Pinpoint the cell where the given text exists, returning its [X, Y] midpoint coordinate. 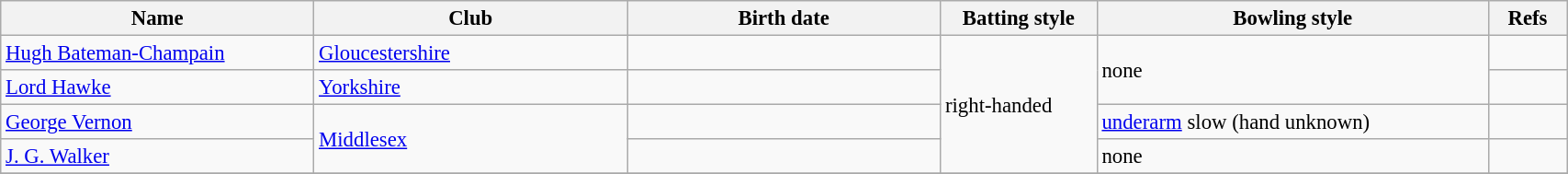
Club [470, 18]
Lord Hawke [158, 87]
right-handed [1019, 105]
Birth date [784, 18]
Middlesex [470, 140]
Batting style [1019, 18]
Name [158, 18]
J. G. Walker [158, 157]
Hugh Bateman-Champain [158, 53]
Yorkshire [470, 87]
Gloucestershire [470, 53]
Refs [1527, 18]
Bowling style [1292, 18]
George Vernon [158, 122]
underarm slow (hand unknown) [1292, 122]
